From the cell containing the given text, extract its center point as [X, Y] coordinate. 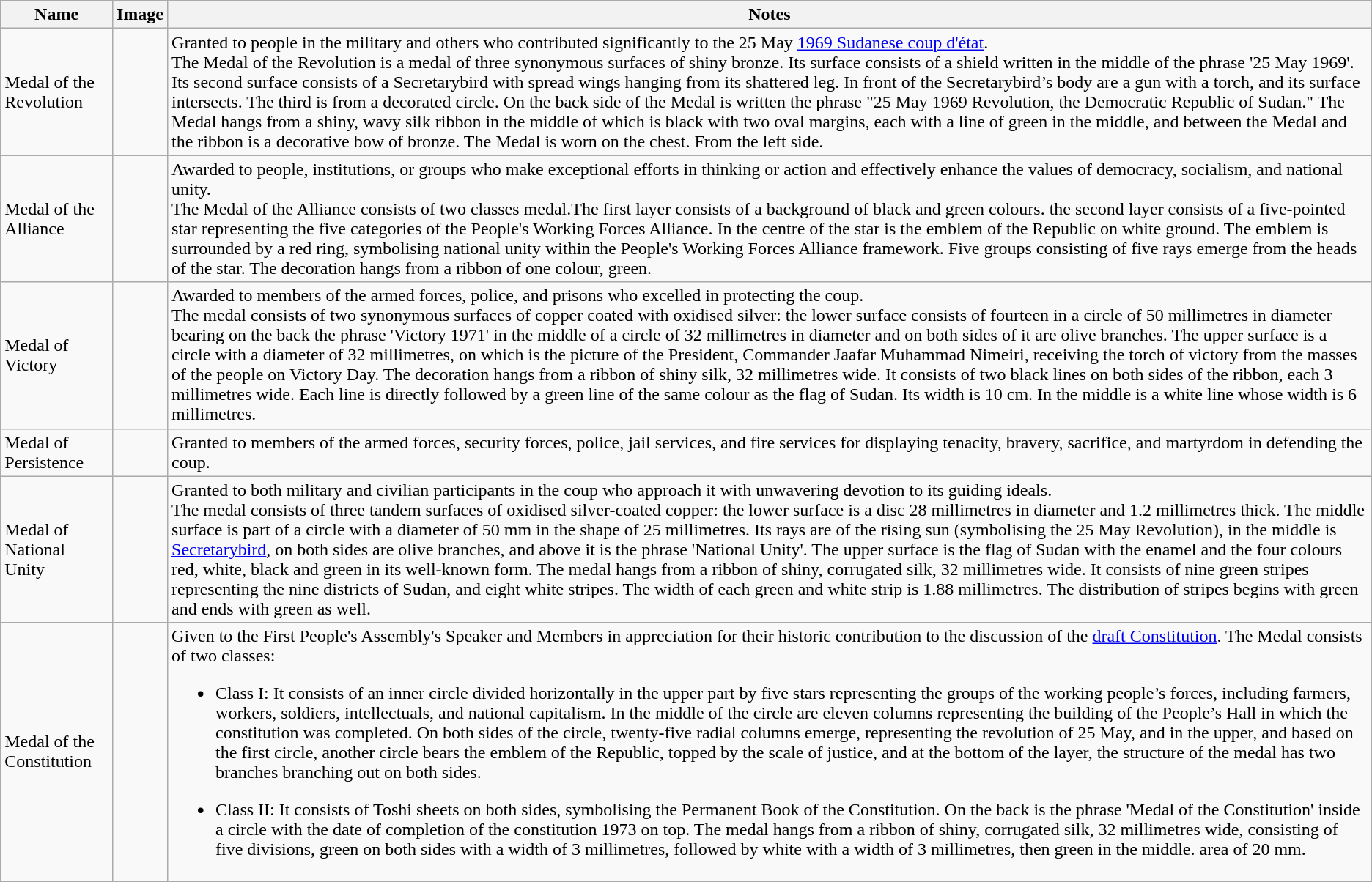
Notes [770, 15]
Medal of the Revolution [57, 92]
Name [57, 15]
Medal of Victory [57, 355]
Image [139, 15]
Medal of the Alliance [57, 218]
Medal of Persistence [57, 453]
Medal of National Unity [57, 549]
Medal of the Constitution [57, 752]
